Return (x, y) of the center of cell containing provided text 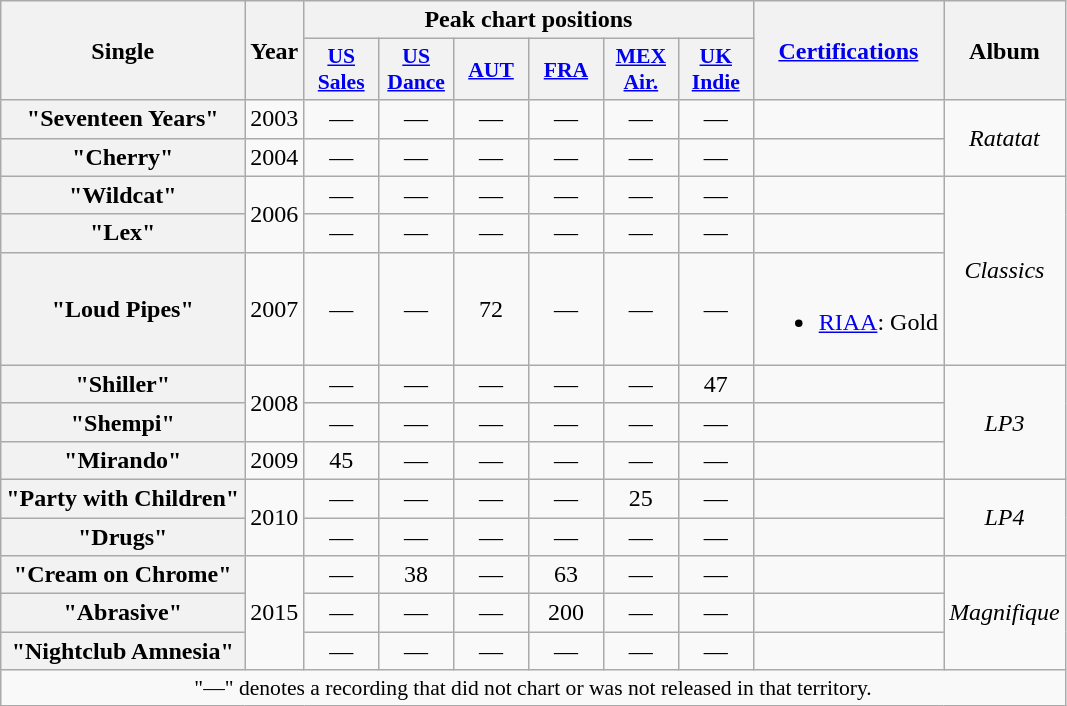
"Wildcat" (123, 195)
2003 (274, 119)
Classics (1005, 270)
2010 (274, 517)
45 (342, 460)
Single (123, 50)
"Drugs" (123, 537)
2004 (274, 157)
LP3 (1005, 422)
38 (416, 575)
Certifications (848, 50)
63 (566, 575)
2006 (274, 214)
"Party with Children" (123, 498)
MEXAir. (640, 70)
2015 (274, 613)
"Cherry" (123, 157)
"Cream on Chrome" (123, 575)
Year (274, 50)
USDance (416, 70)
RIAA: Gold (848, 308)
"—" denotes a recording that did not chart or was not released in that territory. (534, 688)
"Lex" (123, 233)
UKIndie (716, 70)
47 (716, 384)
"Nightclub Amnesia" (123, 651)
2007 (274, 308)
"Seventeen Years" (123, 119)
2008 (274, 403)
Ratatat (1005, 138)
"Shempi" (123, 422)
USSales (342, 70)
"Abrasive" (123, 613)
"Mirando" (123, 460)
2009 (274, 460)
72 (492, 308)
LP4 (1005, 517)
"Shiller" (123, 384)
"Loud Pipes" (123, 308)
Album (1005, 50)
25 (640, 498)
Magnifique (1005, 613)
FRA (566, 70)
200 (566, 613)
Peak chart positions (528, 20)
AUT (492, 70)
